Capture the cell that displays the provided text and extract its [x, y] central coordinate. 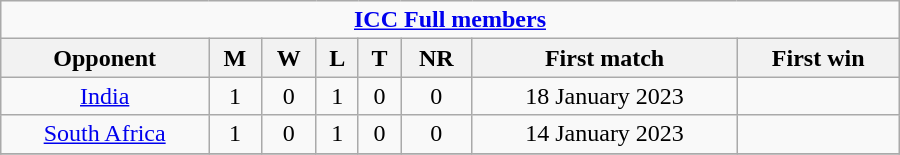
ICC Full members [450, 20]
L [337, 58]
India [105, 96]
First match [604, 58]
Opponent [105, 58]
First win [818, 58]
18 January 2023 [604, 96]
M [236, 58]
W [288, 58]
South Africa [105, 134]
T [379, 58]
NR [436, 58]
14 January 2023 [604, 134]
